Find where the given text appears and provide that cell's center as [x, y] coordinate. 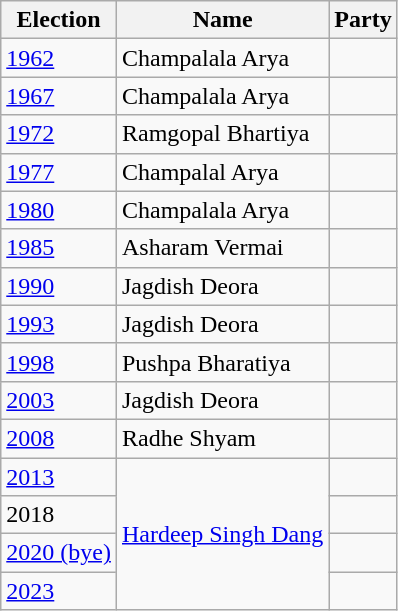
1993 [59, 324]
Asharam Vermai [222, 248]
1980 [59, 210]
Pushpa Bharatiya [222, 362]
1985 [59, 248]
Name [222, 20]
1962 [59, 58]
2020 (bye) [59, 553]
1990 [59, 286]
1967 [59, 96]
2013 [59, 477]
Hardeep Singh Dang [222, 534]
1972 [59, 134]
Party [363, 20]
Ramgopal Bhartiya [222, 134]
2008 [59, 438]
2018 [59, 515]
2003 [59, 400]
2023 [59, 591]
1977 [59, 172]
1998 [59, 362]
Radhe Shyam [222, 438]
Election [59, 20]
Champalal Arya [222, 172]
